Detect which cell encompasses the target text, then output its [x, y] center coordinate. 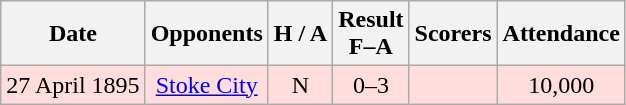
Date [73, 34]
N [300, 85]
27 April 1895 [73, 85]
Opponents [206, 34]
H / A [300, 34]
Stoke City [206, 85]
Scorers [453, 34]
Attendance [561, 34]
0–3 [371, 85]
10,000 [561, 85]
ResultF–A [371, 34]
